Extract the [x, y] coordinate from the center of the cell holding the provided text.  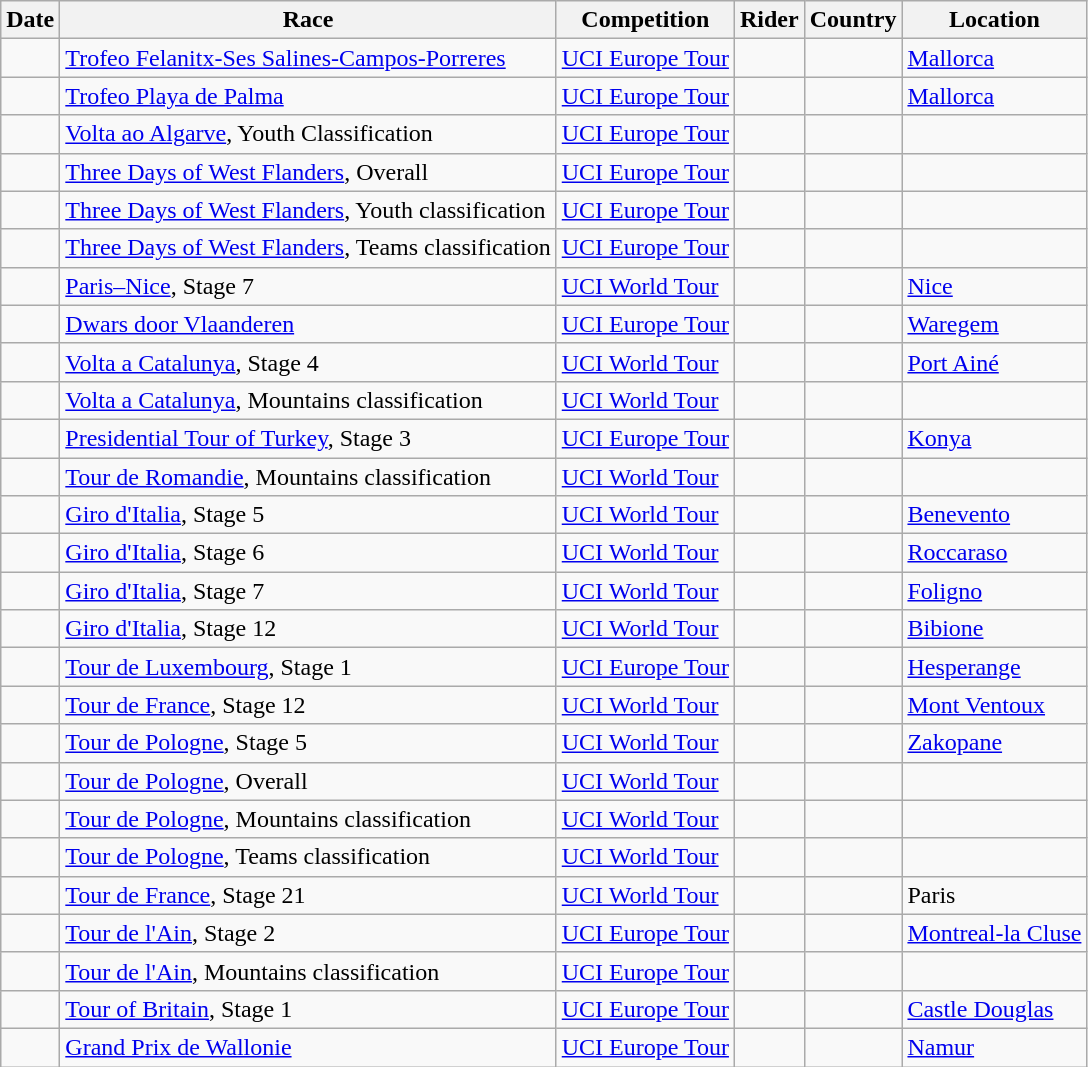
Giro d'Italia, Stage 7 [308, 591]
Country [853, 20]
Konya [994, 438]
Presidential Tour of Turkey, Stage 3 [308, 438]
Giro d'Italia, Stage 6 [308, 553]
Zakopane [994, 743]
Tour de France, Stage 12 [308, 705]
Three Days of West Flanders, Overall [308, 172]
Paris [994, 895]
Waregem [994, 324]
Three Days of West Flanders, Youth classification [308, 210]
Castle Douglas [994, 1009]
Trofeo Playa de Palma [308, 96]
Paris–Nice, Stage 7 [308, 286]
Three Days of West Flanders, Teams classification [308, 248]
Grand Prix de Wallonie [308, 1047]
Hesperange [994, 667]
Tour de Luxembourg, Stage 1 [308, 667]
Volta a Catalunya, Mountains classification [308, 400]
Tour de l'Ain, Stage 2 [308, 933]
Tour de Romandie, Mountains classification [308, 477]
Location [994, 20]
Date [30, 20]
Competition [645, 20]
Benevento [994, 515]
Volta a Catalunya, Stage 4 [308, 362]
Namur [994, 1047]
Bibione [994, 629]
Montreal-la Cluse [994, 933]
Trofeo Felanitx-Ses Salines-Campos-Porreres [308, 58]
Tour de Pologne, Stage 5 [308, 743]
Dwars door Vlaanderen [308, 324]
Volta ao Algarve, Youth Classification [308, 134]
Tour de Pologne, Overall [308, 781]
Tour de Pologne, Mountains classification [308, 819]
Rider [769, 20]
Roccaraso [994, 553]
Mont Ventoux [994, 705]
Tour de France, Stage 21 [308, 895]
Tour de Pologne, Teams classification [308, 857]
Foligno [994, 591]
Race [308, 20]
Port Ainé [994, 362]
Nice [994, 286]
Giro d'Italia, Stage 5 [308, 515]
Giro d'Italia, Stage 12 [308, 629]
Tour de l'Ain, Mountains classification [308, 971]
Tour of Britain, Stage 1 [308, 1009]
